Detect which cell encompasses the target text, then output its (x, y) center coordinate. 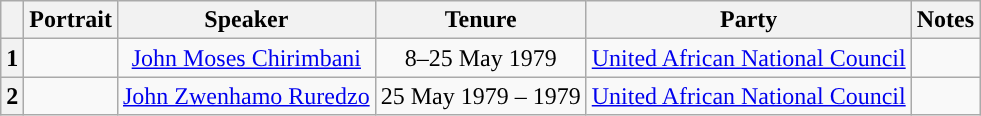
John Moses Chirimbani (246, 58)
John Zwenhamo Ruredzo (246, 96)
2 (12, 96)
25 May 1979 – 1979 (480, 96)
1 (12, 58)
Portrait (71, 20)
Tenure (480, 20)
Speaker (246, 20)
Party (748, 20)
8–25 May 1979 (480, 58)
Notes (945, 20)
